Return the (X, Y) coordinate for the center point of the cell that contains the specified text.  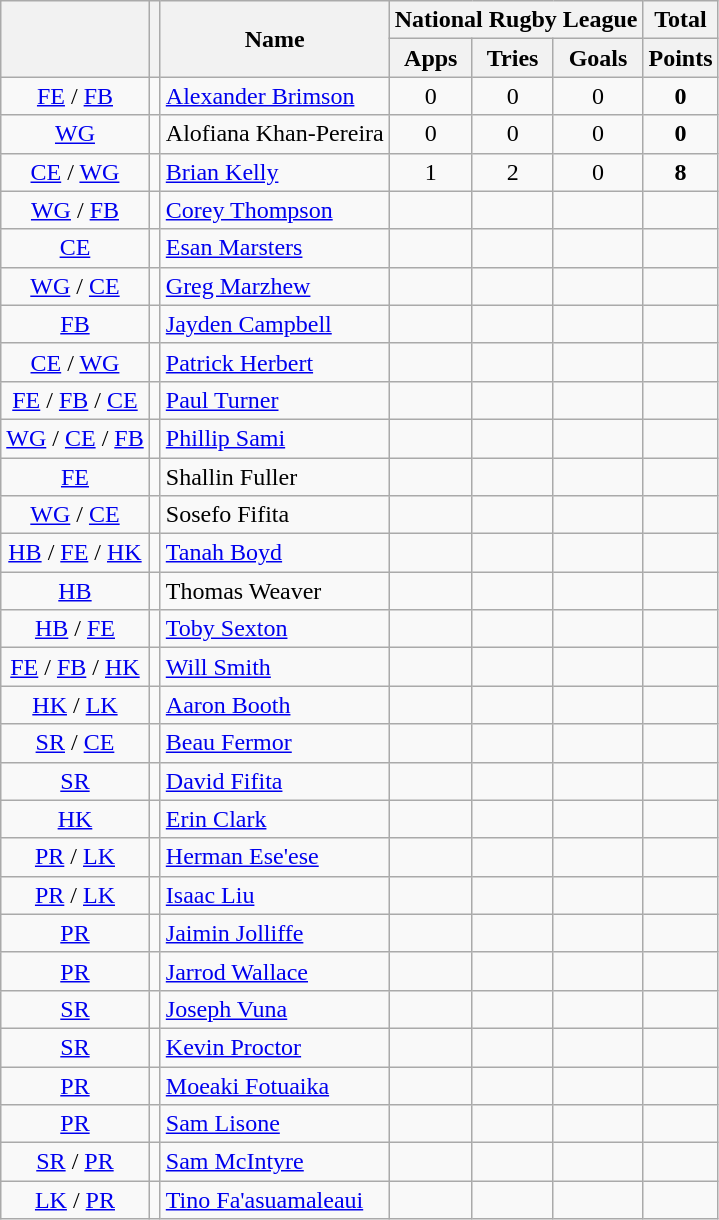
Brian Kelly (274, 172)
SR / CE (75, 743)
Jayden Campbell (274, 324)
WG / CE / FB (75, 438)
David Fifita (274, 781)
CE (75, 248)
2 (512, 172)
Sam Lisone (274, 1124)
HB / FE (75, 629)
Alofiana Khan-Pereira (274, 134)
Aaron Booth (274, 705)
1 (430, 172)
Patrick Herbert (274, 362)
WG / FB (75, 210)
HK / LK (75, 705)
Name (274, 39)
Isaac Liu (274, 895)
Erin Clark (274, 819)
National Rugby League (516, 20)
FB (75, 324)
FE / FB / CE (75, 400)
WG (75, 134)
Toby Sexton (274, 629)
Sosefo Fifita (274, 515)
Corey Thompson (274, 210)
Jarrod Wallace (274, 971)
FE / FB / HK (75, 667)
Beau Fermor (274, 743)
LK / PR (75, 1200)
Will Smith (274, 667)
HB / FE / HK (75, 553)
Paul Turner (274, 400)
Total (680, 20)
HB (75, 591)
Esan Marsters (274, 248)
Points (680, 58)
Phillip Sami (274, 438)
Shallin Fuller (274, 477)
Joseph Vuna (274, 1009)
Alexander Brimson (274, 96)
Tino Fa'asuamaleaui (274, 1200)
Herman Ese'ese (274, 857)
Apps (430, 58)
FE / FB (75, 96)
Thomas Weaver (274, 591)
Kevin Proctor (274, 1047)
Tanah Boyd (274, 553)
FE (75, 477)
Jaimin Jolliffe (274, 933)
Greg Marzhew (274, 286)
8 (680, 172)
Moeaki Fotuaika (274, 1085)
Tries (512, 58)
HK (75, 819)
SR / PR (75, 1162)
Sam McIntyre (274, 1162)
Goals (598, 58)
